Pinpoint the cell where the given text exists, returning its [X, Y] midpoint coordinate. 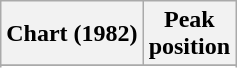
Peakposition [189, 34]
Chart (1982) [72, 34]
